Extract the [X, Y] coordinate from the center of the cell holding the provided text.  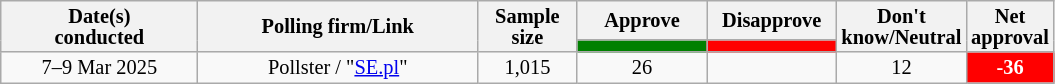
Net approval [1010, 26]
Sample size [528, 26]
-36 [1010, 68]
12 [902, 68]
Disapprove [772, 20]
Date(s)conducted [100, 26]
26 [642, 68]
Don't know/Neutral [902, 26]
Polling firm/Link [338, 26]
7–9 Mar 2025 [100, 68]
Approve [642, 20]
Pollster / "SE.pl" [338, 68]
1,015 [528, 68]
